Extract the (x, y) coordinate from the center of the cell holding the provided text.  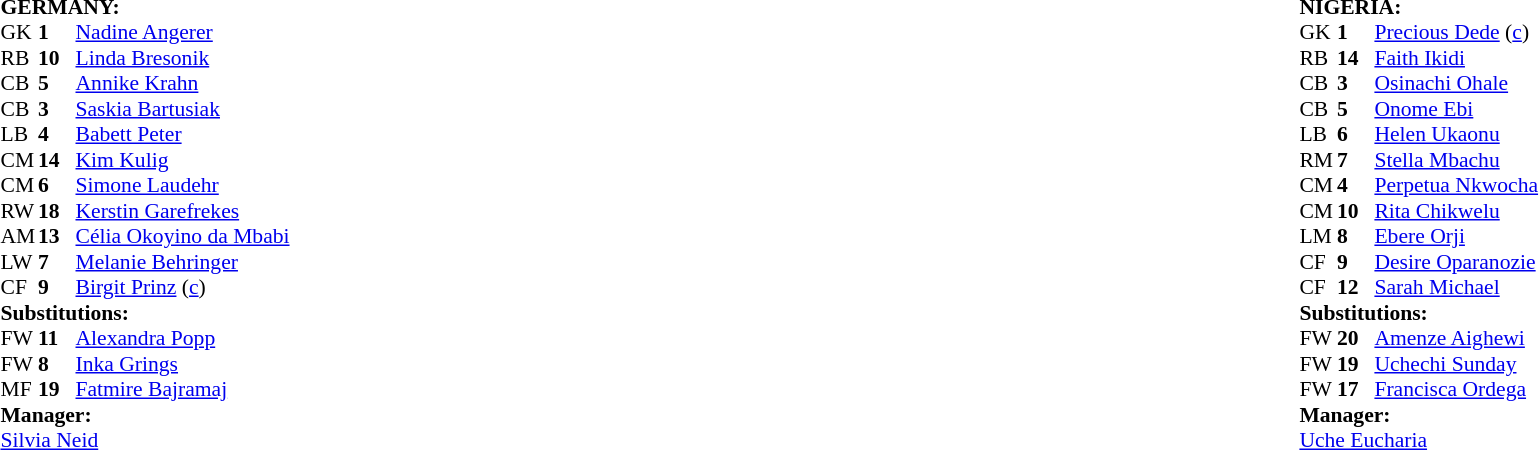
AM (19, 237)
Kerstin Garefrekes (183, 211)
RM (1318, 160)
Inka Grings (183, 364)
Amenze Aighewi (1456, 339)
Faith Ikidi (1456, 58)
Onome Ebi (1456, 109)
11 (57, 339)
Célia Okoyino da Mbabi (183, 237)
LW (19, 262)
13 (57, 237)
Babett Peter (183, 135)
Osinachi Ohale (1456, 83)
Helen Ukaonu (1456, 135)
12 (1356, 287)
Simone Laudehr (183, 185)
Melanie Behringer (183, 262)
Precious Dede (c) (1456, 33)
Ebere Orji (1456, 237)
LM (1318, 237)
RW (19, 211)
Kim Kulig (183, 160)
Uchechi Sunday (1456, 364)
Linda Bresonik (183, 58)
Rita Chikwelu (1456, 211)
MF (19, 389)
Annike Krahn (183, 83)
Birgit Prinz (c) (183, 287)
17 (1356, 389)
Perpetua Nkwocha (1456, 185)
20 (1356, 339)
18 (57, 211)
Saskia Bartusiak (183, 109)
Fatmire Bajramaj (183, 389)
Desire Oparanozie (1456, 262)
Alexandra Popp (183, 339)
Sarah Michael (1456, 287)
Stella Mbachu (1456, 160)
Nadine Angerer (183, 33)
Francisca Ordega (1456, 389)
